Identify which cell holds the provided text, then report its [X, Y] central coordinate. 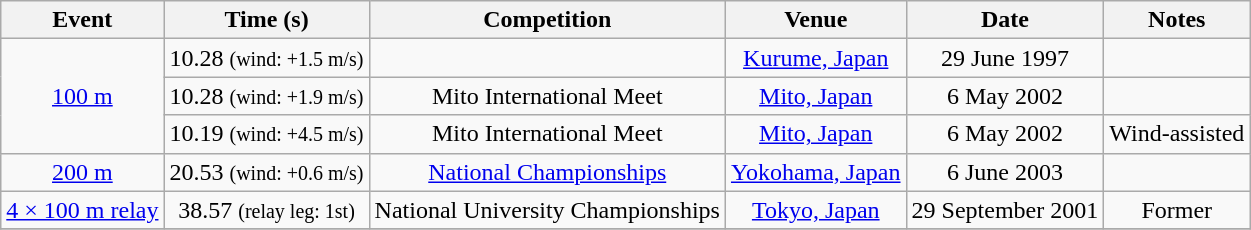
National University Championships [547, 210]
4 × 100 m relay [82, 210]
100 m [82, 96]
29 June 1997 [1005, 58]
38.57 (relay leg: 1st) [266, 210]
Wind-assisted [1177, 134]
20.53 (wind: +0.6 m/s) [266, 172]
Competition [547, 20]
National Championships [547, 172]
Venue [816, 20]
10.28 (wind: +1.9 m/s) [266, 96]
Tokyo, Japan [816, 210]
Time (s) [266, 20]
10.19 (wind: +4.5 m/s) [266, 134]
Notes [1177, 20]
Kurume, Japan [816, 58]
Event [82, 20]
10.28 (wind: +1.5 m/s) [266, 58]
Former [1177, 210]
29 September 2001 [1005, 210]
200 m [82, 172]
6 June 2003 [1005, 172]
Date [1005, 20]
Yokohama, Japan [816, 172]
